Locate the cell with the specified text and output its [x, y] center coordinate. 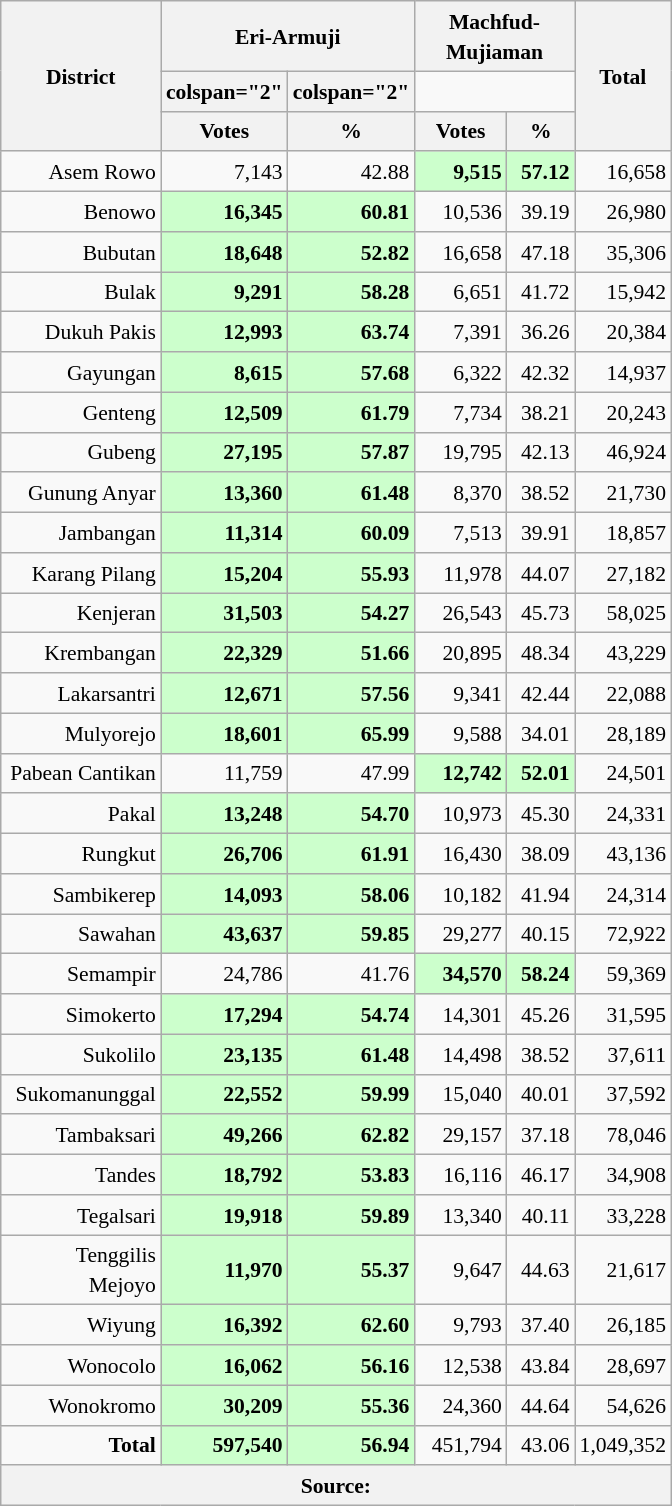
37.40 [541, 1325]
62.60 [352, 1325]
9,341 [460, 693]
11,970 [224, 1270]
52.82 [352, 252]
10,536 [460, 212]
11,978 [460, 573]
6,322 [460, 372]
12,993 [224, 332]
23,135 [224, 1054]
39.91 [541, 533]
38.09 [541, 854]
Karang Pilang [81, 573]
34,908 [623, 1175]
Sawahan [81, 934]
13,360 [224, 493]
65.99 [352, 733]
41.94 [541, 894]
9,793 [460, 1325]
54.27 [352, 613]
42.13 [541, 452]
55.36 [352, 1405]
12,742 [460, 773]
57.56 [352, 693]
49,266 [224, 1135]
61.91 [352, 854]
Rungkut [81, 854]
Gunung Anyar [81, 493]
Tandes [81, 1175]
40.11 [541, 1215]
Dukuh Pakis [81, 332]
55.37 [352, 1270]
59.99 [352, 1094]
1,049,352 [623, 1445]
14,937 [623, 372]
24,360 [460, 1405]
Bulak [81, 292]
54.70 [352, 814]
Machfud-Mujiaman [494, 36]
78,046 [623, 1135]
42.44 [541, 693]
53.83 [352, 1175]
Wiyung [81, 1325]
48.34 [541, 653]
20,895 [460, 653]
44.63 [541, 1270]
14,301 [460, 1014]
12,509 [224, 412]
12,671 [224, 693]
Benowo [81, 212]
Tenggilis Mejoyo [81, 1270]
57.68 [352, 372]
16,116 [460, 1175]
46.17 [541, 1175]
13,340 [460, 1215]
21,617 [623, 1270]
22,088 [623, 693]
28,189 [623, 733]
Tegalsari [81, 1215]
Genteng [81, 412]
Sukomanunggal [81, 1094]
26,543 [460, 613]
Eri-Armuji [288, 36]
56.94 [352, 1445]
7,734 [460, 412]
8,370 [460, 493]
Bubutan [81, 252]
7,513 [460, 533]
27,195 [224, 452]
Gayungan [81, 372]
34.01 [541, 733]
Kenjeran [81, 613]
61.79 [352, 412]
31,595 [623, 1014]
Tambaksari [81, 1135]
29,157 [460, 1135]
Source: [336, 1486]
17,294 [224, 1014]
15,204 [224, 573]
Pabean Cantikan [81, 773]
59.85 [352, 934]
Wonocolo [81, 1365]
Semampir [81, 974]
38.21 [541, 412]
63.74 [352, 332]
57.87 [352, 452]
57.12 [541, 172]
16,062 [224, 1365]
Sambikerep [81, 894]
Wonokromo [81, 1405]
19,918 [224, 1215]
15,942 [623, 292]
Lakarsantri [81, 693]
20,243 [623, 412]
7,143 [224, 172]
28,697 [623, 1365]
9,647 [460, 1270]
40.01 [541, 1094]
7,391 [460, 332]
43.06 [541, 1445]
9,291 [224, 292]
40.15 [541, 934]
37,592 [623, 1094]
47.99 [352, 773]
Mulyorejo [81, 733]
43,637 [224, 934]
10,973 [460, 814]
60.09 [352, 533]
52.01 [541, 773]
597,540 [224, 1445]
Gubeng [81, 452]
35,306 [623, 252]
46,924 [623, 452]
42.88 [352, 172]
District [81, 76]
26,980 [623, 212]
24,501 [623, 773]
43,136 [623, 854]
45.30 [541, 814]
Asem Rowo [81, 172]
451,794 [460, 1445]
11,314 [224, 533]
16,430 [460, 854]
55.93 [352, 573]
31,503 [224, 613]
60.81 [352, 212]
6,651 [460, 292]
26,185 [623, 1325]
72,922 [623, 934]
62.82 [352, 1135]
12,538 [460, 1365]
18,857 [623, 533]
54.74 [352, 1014]
18,648 [224, 252]
33,228 [623, 1215]
13,248 [224, 814]
58.24 [541, 974]
44.07 [541, 573]
22,552 [224, 1094]
29,277 [460, 934]
42.32 [541, 372]
11,759 [224, 773]
47.18 [541, 252]
56.16 [352, 1365]
21,730 [623, 493]
24,786 [224, 974]
59.89 [352, 1215]
Simokerto [81, 1014]
8,615 [224, 372]
26,706 [224, 854]
16,345 [224, 212]
36.26 [541, 332]
16,392 [224, 1325]
45.26 [541, 1014]
22,329 [224, 653]
10,182 [460, 894]
Jambangan [81, 533]
19,795 [460, 452]
9,515 [460, 172]
59,369 [623, 974]
39.19 [541, 212]
27,182 [623, 573]
20,384 [623, 332]
54,626 [623, 1405]
9,588 [460, 733]
Sukolilo [81, 1054]
Krembangan [81, 653]
45.73 [541, 613]
58.28 [352, 292]
51.66 [352, 653]
18,792 [224, 1175]
24,314 [623, 894]
24,331 [623, 814]
43,229 [623, 653]
30,209 [224, 1405]
18,601 [224, 733]
14,093 [224, 894]
37.18 [541, 1135]
15,040 [460, 1094]
37,611 [623, 1054]
Pakal [81, 814]
58,025 [623, 613]
14,498 [460, 1054]
43.84 [541, 1365]
41.72 [541, 292]
44.64 [541, 1405]
34,570 [460, 974]
58.06 [352, 894]
41.76 [352, 974]
